Identify which cell holds the provided text, then report its (x, y) central coordinate. 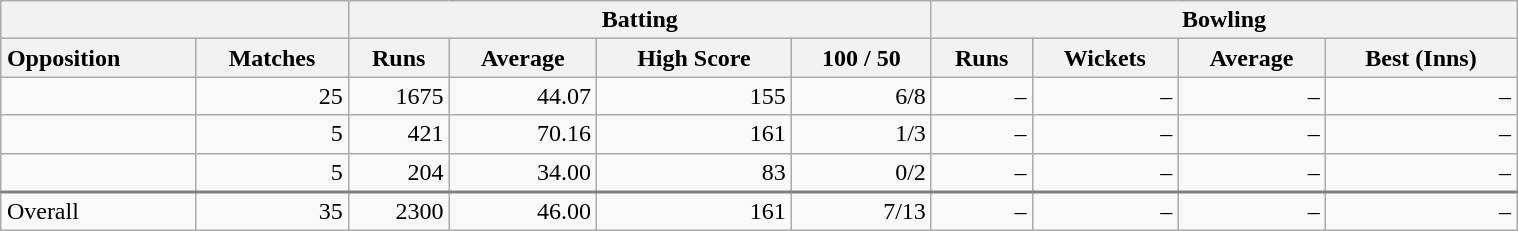
Wickets (1105, 58)
1675 (398, 96)
44.07 (523, 96)
83 (694, 172)
Overall (98, 212)
35 (272, 212)
34.00 (523, 172)
High Score (694, 58)
100 / 50 (861, 58)
25 (272, 96)
Matches (272, 58)
Best (Inns) (1420, 58)
204 (398, 172)
6/8 (861, 96)
Batting (640, 20)
7/13 (861, 212)
70.16 (523, 134)
155 (694, 96)
0/2 (861, 172)
1/3 (861, 134)
46.00 (523, 212)
2300 (398, 212)
421 (398, 134)
Bowling (1224, 20)
Opposition (98, 58)
